Find where the given text appears and provide that cell's center as (X, Y) coordinate. 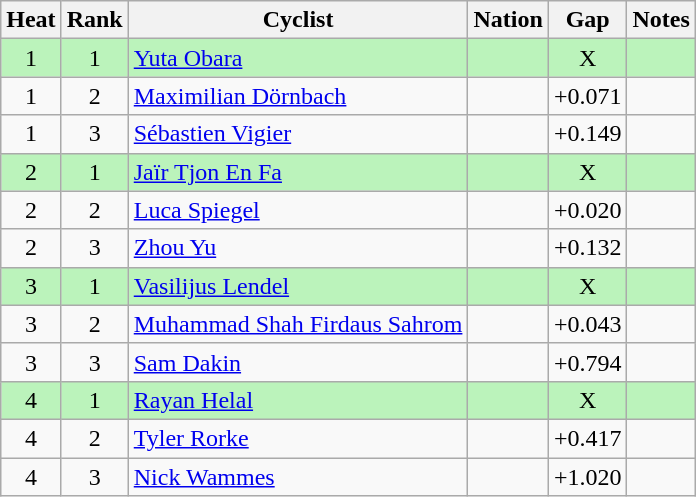
Tyler Rorke (298, 438)
+0.043 (588, 324)
Vasilijus Lendel (298, 286)
+0.149 (588, 134)
+1.020 (588, 477)
+0.132 (588, 248)
Gap (588, 20)
Rank (94, 20)
+0.794 (588, 362)
Luca Spiegel (298, 210)
Nation (508, 20)
+0.417 (588, 438)
Heat (31, 20)
+0.020 (588, 210)
Yuta Obara (298, 58)
Muhammad Shah Firdaus Sahrom (298, 324)
Jaïr Tjon En Fa (298, 172)
Maximilian Dörnbach (298, 96)
Notes (661, 20)
Rayan Helal (298, 400)
Cyclist (298, 20)
Sébastien Vigier (298, 134)
Sam Dakin (298, 362)
+0.071 (588, 96)
Nick Wammes (298, 477)
Zhou Yu (298, 248)
